Determine the (X, Y) coordinate at the center of the cell enclosing the given text.  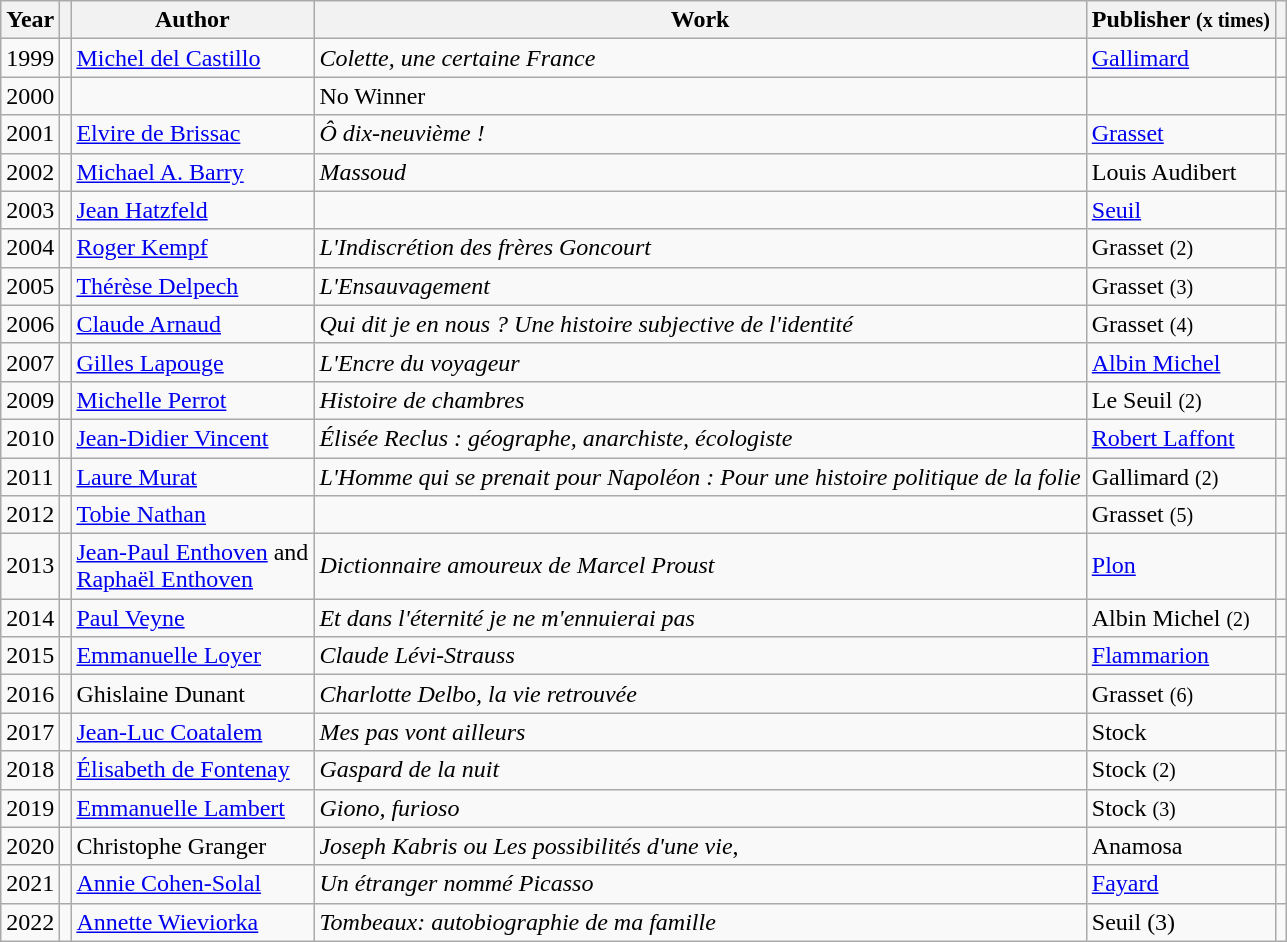
Flammarion (1180, 656)
2016 (30, 694)
Ô dix-neuvième ! (700, 134)
2020 (30, 846)
L'Ensauvagement (700, 286)
L'Indiscrétion des frères Goncourt (700, 248)
2007 (30, 362)
Massoud (700, 172)
Laure Murat (192, 477)
Michelle Perrot (192, 400)
Publisher (x times) (1180, 20)
Et dans l'éternité je ne m'ennuierai pas (700, 618)
Grasset (2) (1180, 248)
2013 (30, 566)
Giono, furioso (700, 808)
Élisabeth de Fontenay (192, 770)
Michael A. Barry (192, 172)
Jean-Luc Coatalem (192, 732)
2012 (30, 515)
Year (30, 20)
2018 (30, 770)
Michel del Castillo (192, 58)
Jean-Didier Vincent (192, 438)
2015 (30, 656)
Emmanuelle Loyer (192, 656)
L'Encre du voyageur (700, 362)
Albin Michel (2) (1180, 618)
Élisée Reclus : géographe, anarchiste, écologiste (700, 438)
2021 (30, 884)
Emmanuelle Lambert (192, 808)
2010 (30, 438)
Tombeaux: autobiographie de ma famille (700, 922)
Work (700, 20)
Annette Wieviorka (192, 922)
Claude Lévi-Strauss (700, 656)
2017 (30, 732)
Author (192, 20)
Thérèse Delpech (192, 286)
Louis Audibert (1180, 172)
Seuil (3) (1180, 922)
Stock (1180, 732)
Grasset (6) (1180, 694)
Grasset (1180, 134)
Seuil (1180, 210)
Stock (3) (1180, 808)
Fayard (1180, 884)
2019 (30, 808)
Annie Cohen-Solal (192, 884)
Claude Arnaud (192, 324)
2006 (30, 324)
Albin Michel (1180, 362)
2011 (30, 477)
Tobie Nathan (192, 515)
1999 (30, 58)
Colette, une certaine France (700, 58)
Jean Hatzfeld (192, 210)
2022 (30, 922)
Elvire de Brissac (192, 134)
Joseph Kabris ou Les possibilités d'une vie, (700, 846)
Un étranger nommé Picasso (700, 884)
Robert Laffont (1180, 438)
Stock (2) (1180, 770)
Christophe Granger (192, 846)
Gilles Lapouge (192, 362)
Grasset (3) (1180, 286)
Dictionnaire amoureux de Marcel Proust (700, 566)
Gaspard de la nuit (700, 770)
2001 (30, 134)
Le Seuil (2) (1180, 400)
2005 (30, 286)
2009 (30, 400)
2004 (30, 248)
Histoire de chambres (700, 400)
No Winner (700, 96)
Grasset (5) (1180, 515)
Gallimard (1180, 58)
Paul Veyne (192, 618)
2014 (30, 618)
Anamosa (1180, 846)
Grasset (4) (1180, 324)
Qui dit je en nous ? Une histoire subjective de l'identité (700, 324)
Roger Kempf (192, 248)
Jean-Paul Enthoven and Raphaël Enthoven (192, 566)
L'Homme qui se prenait pour Napoléon : Pour une histoire politique de la folie (700, 477)
Gallimard (2) (1180, 477)
2002 (30, 172)
Charlotte Delbo, la vie retrouvée (700, 694)
2000 (30, 96)
Mes pas vont ailleurs (700, 732)
2003 (30, 210)
Plon (1180, 566)
Ghislaine Dunant (192, 694)
